Return [X, Y] of the center of cell containing provided text 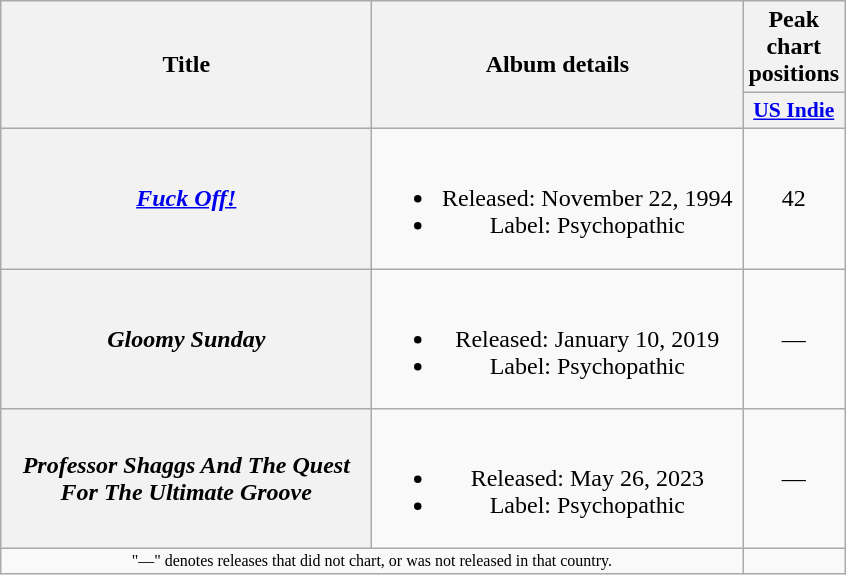
Released: May 26, 2023Label: Psychopathic [558, 479]
Peak chart positions [794, 47]
Professor Shaggs And The Quest For The Ultimate Groove [186, 479]
"—" denotes releases that did not chart, or was not released in that country. [372, 561]
Fuck Off! [186, 198]
42 [794, 198]
Title [186, 65]
US Indie [794, 111]
Gloomy Sunday [186, 338]
Released: January 10, 2019Label: Psychopathic [558, 338]
Album details [558, 65]
Released: November 22, 1994Label: Psychopathic [558, 198]
